Search for the cell housing the specified text and yield its [X, Y] center coordinate. 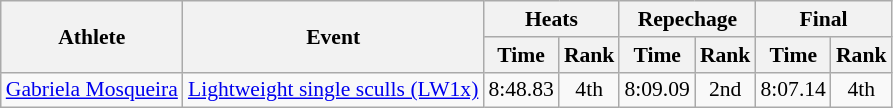
8:07.14 [792, 90]
8:09.09 [656, 90]
Event [333, 36]
Heats [551, 19]
Lightweight single sculls (LW1x) [333, 90]
Gabriela Mosqueira [92, 90]
8:48.83 [520, 90]
Final [823, 19]
Athlete [92, 36]
Repechage [687, 19]
2nd [726, 90]
